Return the (x, y) coordinate for the center point of the cell that contains the specified text.  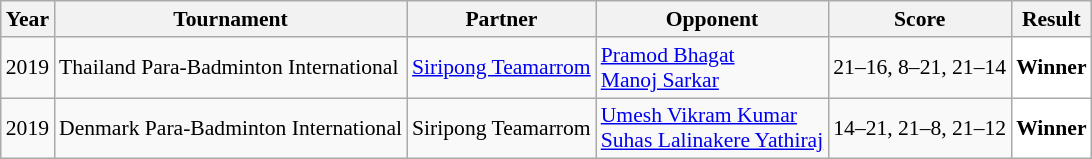
Tournament (230, 19)
Score (920, 19)
Denmark Para-Badminton International (230, 128)
21–16, 8–21, 21–14 (920, 68)
Result (1052, 19)
Umesh Vikram Kumar Suhas Lalinakere Yathiraj (712, 128)
Opponent (712, 19)
14–21, 21–8, 21–12 (920, 128)
Year (28, 19)
Pramod Bhagat Manoj Sarkar (712, 68)
Thailand Para-Badminton International (230, 68)
Partner (502, 19)
